Extract the (x, y) coordinate from the center of the cell holding the provided text.  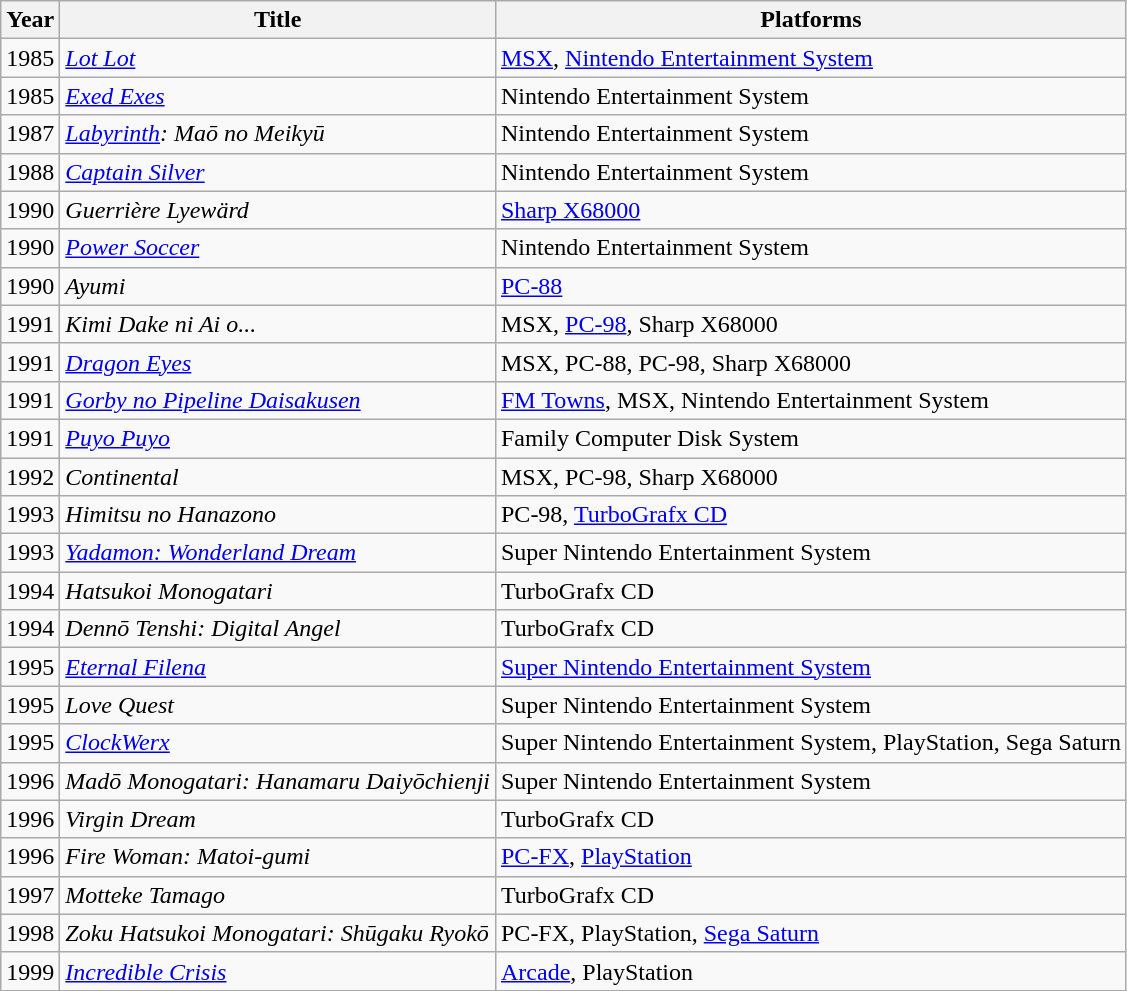
Year (30, 20)
Continental (278, 477)
Sharp X68000 (810, 210)
Fire Woman: Matoi-gumi (278, 857)
Madō Monogatari: Hanamaru Daiyōchienji (278, 781)
Yadamon: Wonderland Dream (278, 553)
Zoku Hatsukoi Monogatari: Shūgaku Ryokō (278, 933)
Eternal Filena (278, 667)
Ayumi (278, 286)
Dragon Eyes (278, 362)
Super Nintendo Entertainment System, PlayStation, Sega Saturn (810, 743)
Himitsu no Hanazono (278, 515)
Puyo Puyo (278, 438)
Kimi Dake ni Ai o... (278, 324)
Platforms (810, 20)
Power Soccer (278, 248)
ClockWerx (278, 743)
PC-FX, PlayStation (810, 857)
Captain Silver (278, 172)
Family Computer Disk System (810, 438)
Exed Exes (278, 96)
1997 (30, 895)
PC-98, TurboGrafx CD (810, 515)
PC-88 (810, 286)
Hatsukoi Monogatari (278, 591)
MSX, PC-88, PC-98, Sharp X68000 (810, 362)
1992 (30, 477)
1988 (30, 172)
1999 (30, 971)
PC-FX, PlayStation, Sega Saturn (810, 933)
Gorby no Pipeline Daisakusen (278, 400)
Virgin Dream (278, 819)
Motteke Tamago (278, 895)
FM Towns, MSX, Nintendo Entertainment System (810, 400)
Dennō Tenshi: Digital Angel (278, 629)
Guerrière Lyewärd (278, 210)
Arcade, PlayStation (810, 971)
Title (278, 20)
1987 (30, 134)
Incredible Crisis (278, 971)
MSX, Nintendo Entertainment System (810, 58)
Labyrinth: Maō no Meikyū (278, 134)
1998 (30, 933)
Love Quest (278, 705)
Lot Lot (278, 58)
